Output the [x, y] coordinate of the center of the cell containing the given text.  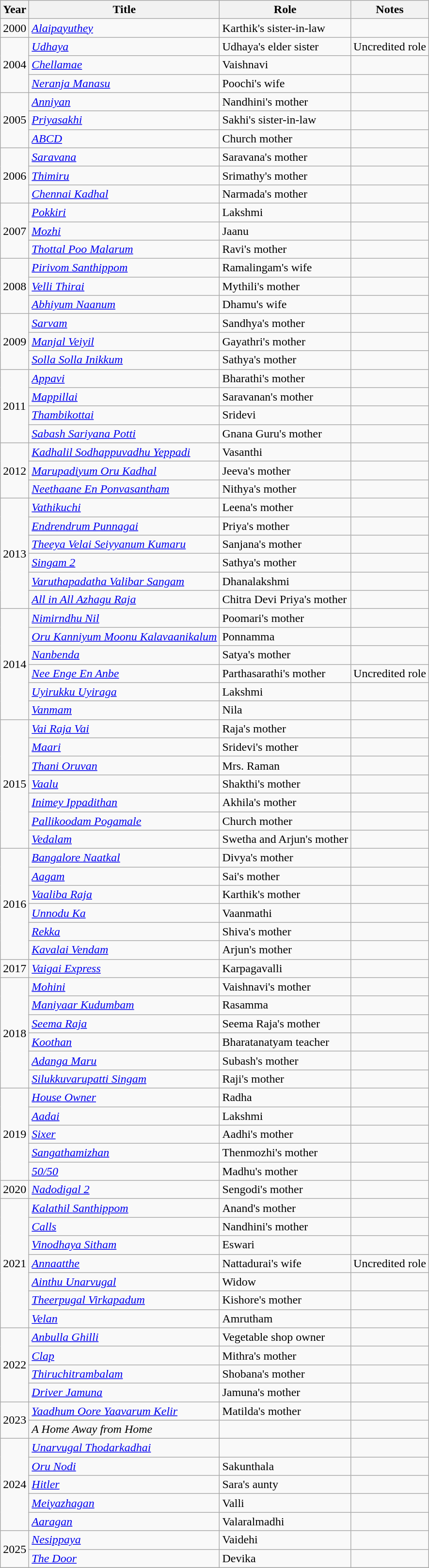
Vanmam [124, 710]
Chellamae [124, 65]
Saravana [124, 157]
Koothan [124, 1042]
2019 [15, 1134]
Silukkuvarupatti Singam [124, 1079]
2011 [15, 406]
Matilda's mother [285, 1411]
Sakhi's sister-in-law [285, 120]
Udhaya's elder sister [285, 47]
Manjal Veiyil [124, 342]
Varuthapadatha Valibar Sangam [124, 581]
Swetha and Arjun's mother [285, 839]
Rasamma [285, 1005]
Karthik's sister-in-law [285, 28]
Neranja Manasu [124, 83]
Sabash Sariyana Potti [124, 434]
Vaidehi [285, 1540]
2009 [15, 342]
Vaaliba Raja [124, 895]
Vai Raja Vai [124, 729]
Thambikottai [124, 415]
Sridevi [285, 415]
Valaralmadhi [285, 1521]
Hitler [124, 1485]
Yaadhum Oore Yaavarum Kelir [124, 1411]
2013 [15, 553]
Madhu's mother [285, 1171]
Kavalai Vendam [124, 950]
2022 [15, 1365]
Theerpugal Virkapadum [124, 1300]
2023 [15, 1420]
2000 [15, 28]
Meiyazhagan [124, 1503]
50/50 [124, 1171]
Udhaya [124, 47]
Title [124, 10]
Gayathri's mother [285, 342]
Calls [124, 1226]
Nesippaya [124, 1540]
Rekka [124, 931]
Sanjana's mother [285, 544]
ABCD [124, 139]
Vinodhaya Sitham [124, 1245]
Ramalingam's wife [285, 268]
Role [285, 10]
2017 [15, 968]
Arjun's mother [285, 950]
Parthasarathi's mother [285, 673]
Driver Jamuna [124, 1392]
Mozhi [124, 231]
Srimathy's mother [285, 175]
Oru Nodi [124, 1466]
Chitra Devi Priya's mother [285, 600]
Mrs. Raman [285, 765]
Leena's mother [285, 507]
Maari [124, 747]
2020 [15, 1190]
Alaipayuthey [124, 28]
Ravi's mother [285, 249]
Sengodi's mother [285, 1190]
Nattadurai's wife [285, 1263]
Abhiyum Naanum [124, 305]
All in All Azhagu Raja [124, 600]
Sara's aunty [285, 1485]
Shobana's mother [285, 1374]
Ponnamma [285, 637]
Anniyan [124, 102]
Clap [124, 1355]
Bharatanatyam teacher [285, 1042]
Nimirndhu Nil [124, 618]
Chennai Kadhal [124, 194]
Raja's mother [285, 729]
Appavi [124, 378]
Velan [124, 1319]
Amrutham [285, 1319]
Solla Solla Inikkum [124, 360]
Pirivom Santhippom [124, 268]
Thiruchitrambalam [124, 1374]
Thimiru [124, 175]
Anand's mother [285, 1208]
Bangalore Naatkal [124, 858]
Gnana Guru's mother [285, 434]
Notes [390, 10]
Unnodu Ka [124, 913]
Sixer [124, 1134]
Ainthu Unarvugal [124, 1282]
Saravanan's mother [285, 397]
Vaishnavi's mother [285, 987]
Nithya's mother [285, 489]
Devika [285, 1558]
Mithra's mother [285, 1355]
Jamuna's mother [285, 1392]
2016 [15, 904]
Nee Enge En Anbe [124, 673]
Sakunthala [285, 1466]
Akhila's mother [285, 802]
Vaalu [124, 784]
Priyasakhi [124, 120]
Dhanalakshmi [285, 581]
Widow [285, 1282]
2021 [15, 1263]
A Home Away from Home [124, 1429]
Thottal Poo Malarum [124, 249]
Mohini [124, 987]
Jeeva's mother [285, 470]
Vathikuchi [124, 507]
Saravana's mother [285, 157]
Satya's mother [285, 655]
Oru Kanniyum Moonu Kalavaanikalum [124, 637]
Thenmozhi's mother [285, 1153]
Sangathamizhan [124, 1153]
Raji's mother [285, 1079]
Seema Raja [124, 1024]
Unarvugal Thodarkadhai [124, 1448]
Sridevi's mother [285, 747]
Vegetable shop owner [285, 1337]
Kadhalil Sodhappuvadhu Yeppadi [124, 452]
Vaigai Express [124, 968]
Velli Thirai [124, 286]
Inimey Ippadithan [124, 802]
2015 [15, 784]
2007 [15, 231]
Sai's mother [285, 876]
Theeya Velai Seiyyanum Kumaru [124, 544]
Eswari [285, 1245]
Shiva's mother [285, 931]
Annaatthe [124, 1263]
Sarvam [124, 323]
Seema Raja's mother [285, 1024]
2018 [15, 1033]
Pallikoodam Pogamale [124, 821]
Aagam [124, 876]
Marupadiyum Oru Kadhal [124, 470]
Vasanthi [285, 452]
Vedalam [124, 839]
Mappillai [124, 397]
House Owner [124, 1097]
Aadai [124, 1116]
Divya's mother [285, 858]
Pokkiri [124, 212]
Subash's mother [285, 1060]
Thani Oruvan [124, 765]
2014 [15, 664]
Nadodigal 2 [124, 1190]
2008 [15, 286]
The Door [124, 1558]
Bharathi's mother [285, 378]
Kishore's mother [285, 1300]
2025 [15, 1549]
2004 [15, 65]
Aaragan [124, 1521]
Adanga Maru [124, 1060]
Nila [285, 710]
2006 [15, 175]
Singam 2 [124, 563]
Anbulla Ghilli [124, 1337]
Nanbenda [124, 655]
Uyirukku Uyiraga [124, 692]
Shakthi's mother [285, 784]
Kalathil Santhippom [124, 1208]
Radha [285, 1097]
Sandhya's mother [285, 323]
Neethaane En Ponvasantham [124, 489]
Priya's mother [285, 526]
Valli [285, 1503]
Vaanmathi [285, 913]
Endrendrum Punnagai [124, 526]
Poomari's mother [285, 618]
Poochi's wife [285, 83]
Aadhi's mother [285, 1134]
Year [15, 10]
Maniyaar Kudumbam [124, 1005]
2005 [15, 120]
Jaanu [285, 231]
Karpagavalli [285, 968]
Vaishnavi [285, 65]
Dhamu's wife [285, 305]
Narmada's mother [285, 194]
2024 [15, 1485]
2012 [15, 470]
Karthik's mother [285, 895]
Mythili's mother [285, 286]
